Output the (X, Y) coordinate of the center of the cell containing the given text.  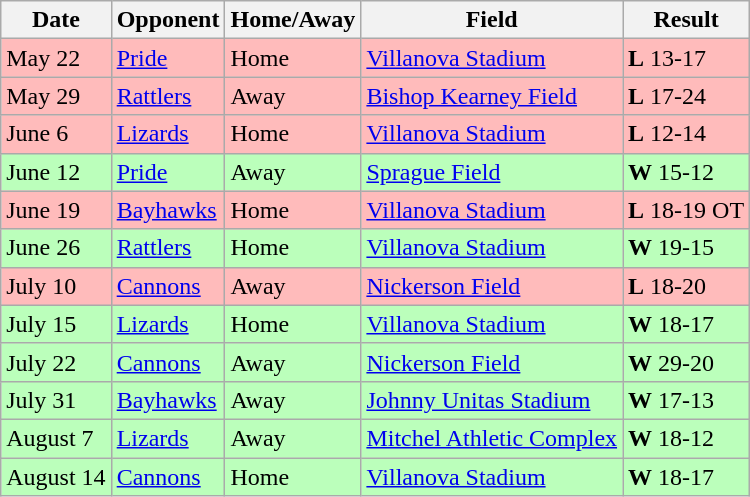
July 15 (56, 324)
Result (686, 20)
May 29 (56, 96)
L 12-14 (686, 134)
Mitchel Athletic Complex (492, 438)
W 29-20 (686, 362)
June 12 (56, 172)
Bishop Kearney Field (492, 96)
May 22 (56, 58)
June 19 (56, 210)
L 18-20 (686, 286)
Johnny Unitas Stadium (492, 400)
June 6 (56, 134)
Date (56, 20)
W 17-13 (686, 400)
July 10 (56, 286)
August 7 (56, 438)
W 19-15 (686, 248)
July 31 (56, 400)
L 18-19 OT (686, 210)
L 17-24 (686, 96)
Field (492, 20)
W 18-12 (686, 438)
July 22 (56, 362)
Home/Away (293, 20)
W 15-12 (686, 172)
June 26 (56, 248)
August 14 (56, 477)
L 13-17 (686, 58)
Opponent (168, 20)
Sprague Field (492, 172)
